Return the (X, Y) coordinate for the center point of the cell that contains the specified text.  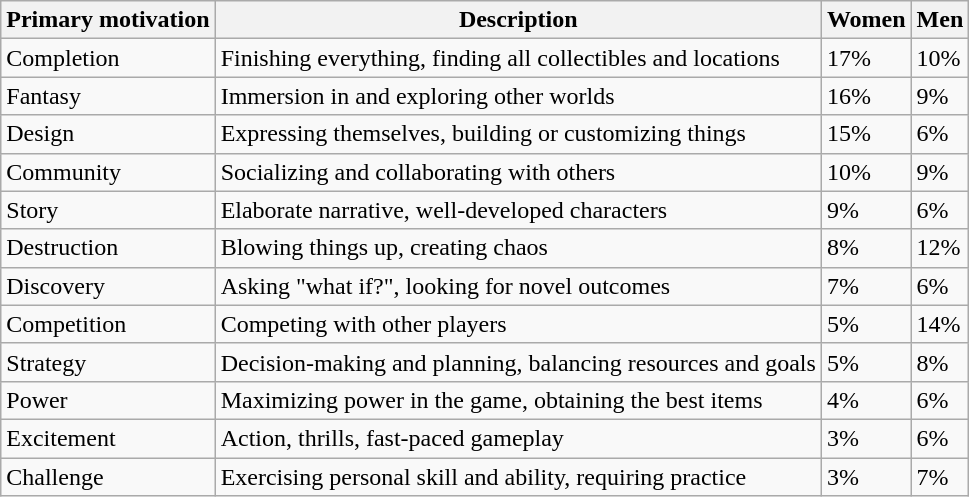
Expressing themselves, building or customizing things (518, 134)
Men (940, 20)
Destruction (108, 248)
Community (108, 172)
17% (866, 58)
Challenge (108, 477)
Action, thrills, fast-paced gameplay (518, 438)
Blowing things up, creating chaos (518, 248)
Immersion in and exploring other worlds (518, 96)
Maximizing power in the game, obtaining the best items (518, 400)
4% (866, 400)
Competition (108, 324)
Power (108, 400)
Asking "what if?", looking for novel outcomes (518, 286)
Exercising personal skill and ability, requiring practice (518, 477)
Design (108, 134)
Primary motivation (108, 20)
Competing with other players (518, 324)
Fantasy (108, 96)
Elaborate narrative, well-developed characters (518, 210)
Socializing and collaborating with others (518, 172)
Description (518, 20)
Women (866, 20)
15% (866, 134)
14% (940, 324)
Excitement (108, 438)
12% (940, 248)
Decision-making and planning, balancing resources and goals (518, 362)
Discovery (108, 286)
Story (108, 210)
16% (866, 96)
Strategy (108, 362)
Completion (108, 58)
Finishing everything, finding all collectibles and locations (518, 58)
